Detect which cell encompasses the target text, then output its [X, Y] center coordinate. 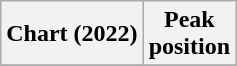
Peakposition [189, 34]
Chart (2022) [72, 34]
